Determine the [x, y] coordinate at the center of the cell enclosing the given text.  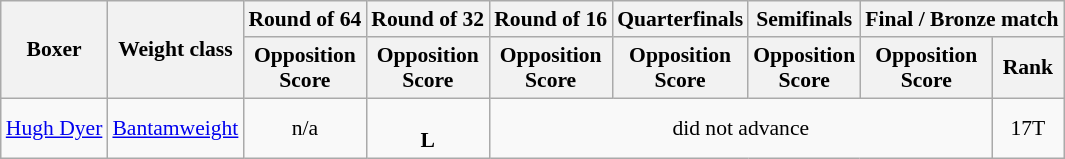
did not advance [740, 128]
Hugh Dyer [54, 128]
17T [1028, 128]
L [428, 128]
Quarterfinals [680, 19]
Bantamweight [175, 128]
Final / Bronze match [962, 19]
Round of 16 [550, 19]
Round of 32 [428, 19]
Rank [1028, 68]
Boxer [54, 50]
Weight class [175, 50]
Semifinals [804, 19]
n/a [304, 128]
Round of 64 [304, 19]
